Capture the cell that displays the provided text and extract its (X, Y) central coordinate. 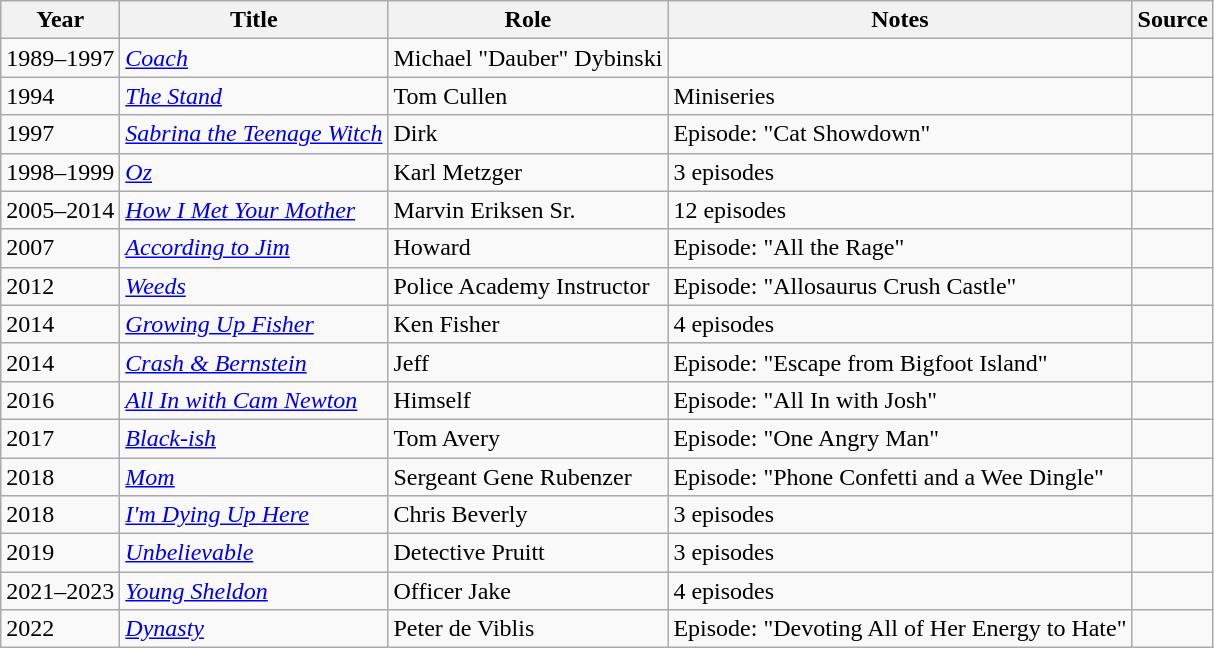
Chris Beverly (528, 515)
The Stand (254, 96)
Tom Cullen (528, 96)
Marvin Eriksen Sr. (528, 210)
1997 (60, 134)
All In with Cam Newton (254, 400)
Black-ish (254, 438)
Episode: "One Angry Man" (900, 438)
2005–2014 (60, 210)
Episode: "Allosaurus Crush Castle" (900, 286)
Ken Fisher (528, 324)
Growing Up Fisher (254, 324)
According to Jim (254, 248)
Mom (254, 477)
Year (60, 20)
Himself (528, 400)
2007 (60, 248)
I'm Dying Up Here (254, 515)
2012 (60, 286)
1989–1997 (60, 58)
Source (1172, 20)
Karl Metzger (528, 172)
Peter de Viblis (528, 629)
Sabrina the Teenage Witch (254, 134)
Jeff (528, 362)
Episode: "Phone Confetti and a Wee Dingle" (900, 477)
Tom Avery (528, 438)
How I Met Your Mother (254, 210)
2016 (60, 400)
2021–2023 (60, 591)
Notes (900, 20)
Howard (528, 248)
2017 (60, 438)
Crash & Bernstein (254, 362)
Title (254, 20)
Police Academy Instructor (528, 286)
Episode: "All In with Josh" (900, 400)
Miniseries (900, 96)
Young Sheldon (254, 591)
1998–1999 (60, 172)
Dynasty (254, 629)
Episode: "All the Rage" (900, 248)
2022 (60, 629)
Sergeant Gene Rubenzer (528, 477)
Role (528, 20)
Detective Pruitt (528, 553)
Officer Jake (528, 591)
Oz (254, 172)
Episode: "Cat Showdown" (900, 134)
Dirk (528, 134)
Coach (254, 58)
Michael "Dauber" Dybinski (528, 58)
Unbelievable (254, 553)
2019 (60, 553)
12 episodes (900, 210)
1994 (60, 96)
Episode: "Devoting All of Her Energy to Hate" (900, 629)
Weeds (254, 286)
Episode: "Escape from Bigfoot Island" (900, 362)
